Identify which cell holds the provided text, then report its [x, y] central coordinate. 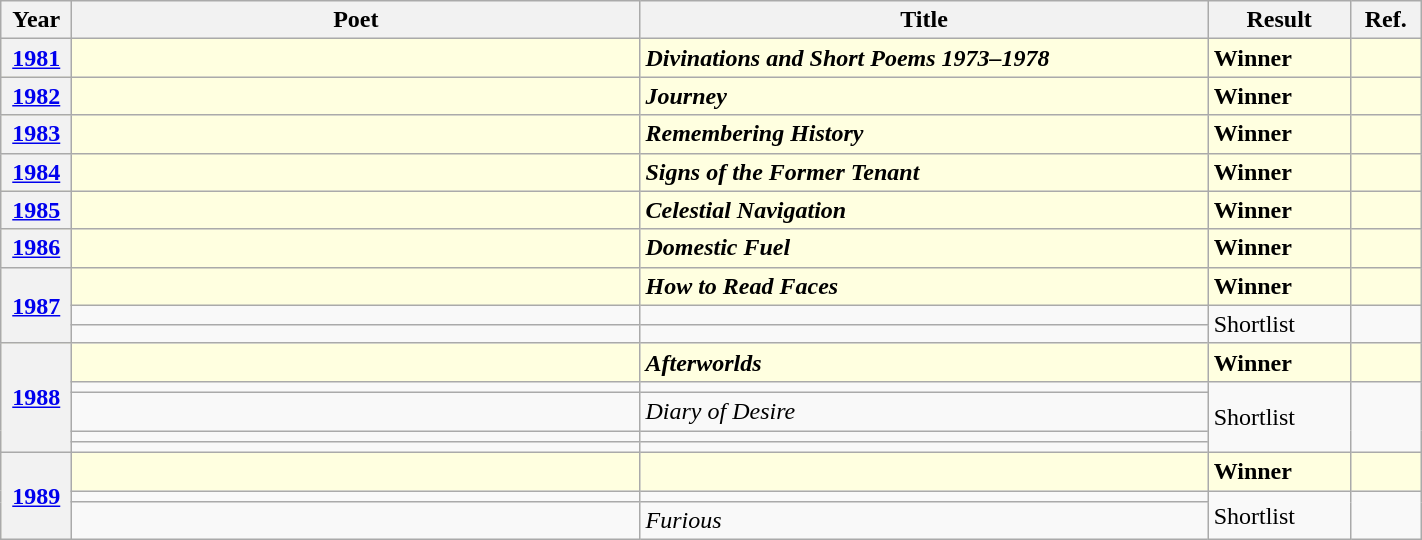
1989 [36, 496]
How to Read Faces [924, 286]
1985 [36, 210]
Furious [924, 521]
Year [36, 20]
1984 [36, 172]
Celestial Navigation [924, 210]
1981 [36, 58]
Signs of the Former Tenant [924, 172]
1982 [36, 96]
Remembering History [924, 134]
Afterworlds [924, 362]
Domestic Fuel [924, 248]
Journey [924, 96]
1987 [36, 305]
Poet [356, 20]
Diary of Desire [924, 411]
Ref. [1386, 20]
1986 [36, 248]
Title [924, 20]
Divinations and Short Poems 1973–1978 [924, 58]
1988 [36, 398]
Result [1279, 20]
1983 [36, 134]
